For the text-containing cell, return its midpoint in [x, y] coordinate format. 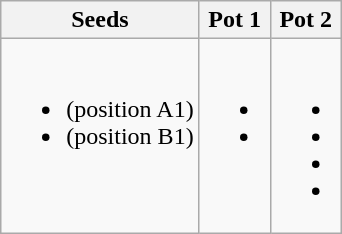
Pot 1 [234, 20]
Pot 2 [306, 20]
(position A1) (position B1) [100, 136]
Seeds [100, 20]
